Capture the cell that displays the provided text and extract its [x, y] central coordinate. 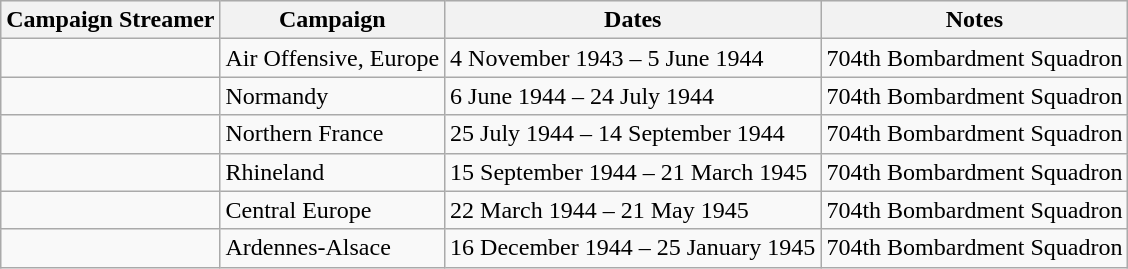
Notes [974, 20]
Normandy [332, 96]
Air Offensive, Europe [332, 58]
Central Europe [332, 210]
Ardennes-Alsace [332, 248]
16 December 1944 – 25 January 1945 [633, 248]
25 July 1944 – 14 September 1944 [633, 134]
Northern France [332, 134]
Campaign [332, 20]
6 June 1944 – 24 July 1944 [633, 96]
Campaign Streamer [110, 20]
4 November 1943 – 5 June 1944 [633, 58]
Dates [633, 20]
15 September 1944 – 21 March 1945 [633, 172]
Rhineland [332, 172]
22 March 1944 – 21 May 1945 [633, 210]
